Search for the cell housing the specified text and yield its [x, y] center coordinate. 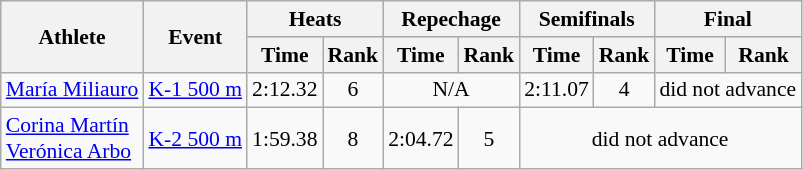
Athlete [72, 36]
Event [195, 36]
Repechage [451, 19]
1:59.38 [284, 138]
Final [728, 19]
2:12.32 [284, 90]
Corina MartínVerónica Arbo [72, 138]
N/A [451, 90]
Heats [315, 19]
4 [624, 90]
K-2 500 m [195, 138]
K-1 500 m [195, 90]
2:04.72 [420, 138]
María Miliauro [72, 90]
5 [490, 138]
2:11.07 [556, 90]
6 [354, 90]
8 [354, 138]
Semifinals [586, 19]
